Pinpoint the cell where the given text exists, returning its (x, y) midpoint coordinate. 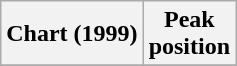
Peakposition (189, 34)
Chart (1999) (72, 34)
